Scan for the cell matching the given text and deliver its (X, Y) coordinate at center. 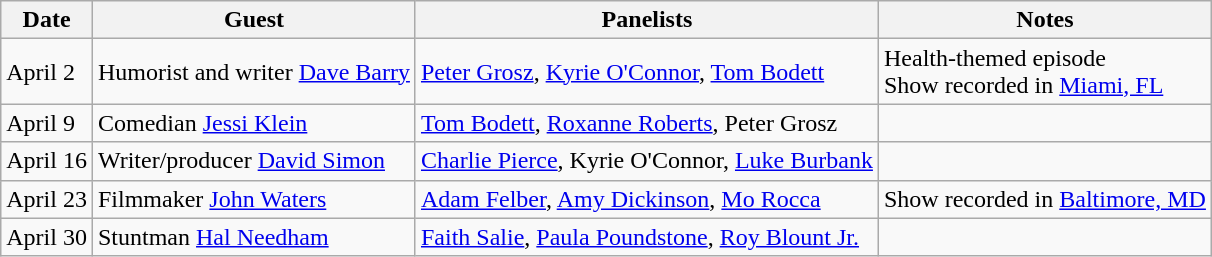
April 9 (47, 123)
Filmmaker John Waters (254, 199)
April 30 (47, 237)
Show recorded in Baltimore, MD (1044, 199)
Writer/producer David Simon (254, 161)
Health-themed episodeShow recorded in Miami, FL (1044, 72)
Humorist and writer Dave Barry (254, 72)
Panelists (646, 20)
April 2 (47, 72)
Notes (1044, 20)
Comedian Jessi Klein (254, 123)
Date (47, 20)
April 23 (47, 199)
Tom Bodett, Roxanne Roberts, Peter Grosz (646, 123)
Adam Felber, Amy Dickinson, Mo Rocca (646, 199)
Faith Salie, Paula Poundstone, Roy Blount Jr. (646, 237)
Stuntman Hal Needham (254, 237)
April 16 (47, 161)
Peter Grosz, Kyrie O'Connor, Tom Bodett (646, 72)
Guest (254, 20)
Charlie Pierce, Kyrie O'Connor, Luke Burbank (646, 161)
